Return (X, Y) of the center of cell containing provided text 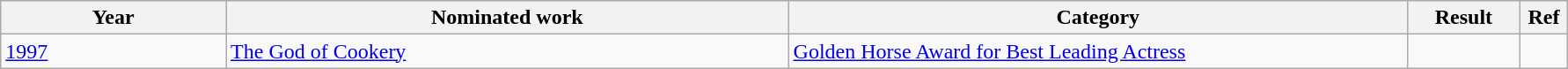
The God of Cookery (508, 51)
Year (114, 18)
Category (1098, 18)
Result (1464, 18)
Nominated work (508, 18)
Golden Horse Award for Best Leading Actress (1098, 51)
Ref (1543, 18)
1997 (114, 51)
